Extract the (x, y) coordinate from the center of the cell holding the provided text.  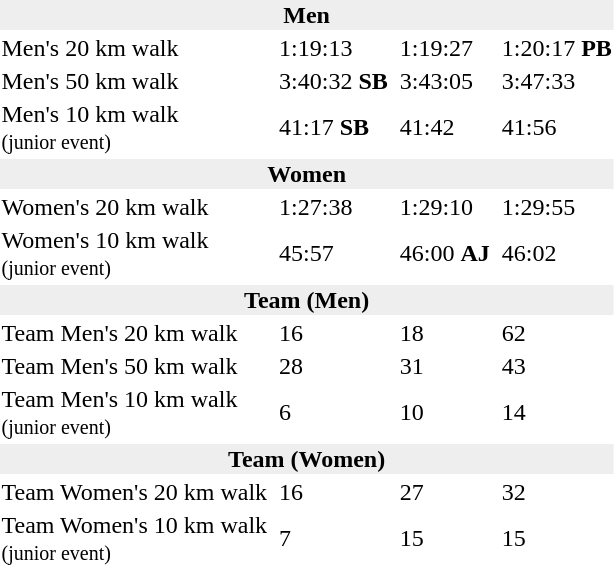
27 (444, 492)
Team (Women) (306, 459)
Team Men's 10 km walk(junior event) (134, 412)
1:29:10 (444, 207)
1:27:38 (334, 207)
Women (306, 174)
3:40:32 SB (334, 81)
6 (334, 412)
31 (444, 366)
Team (Men) (306, 300)
14 (556, 412)
45:57 (334, 254)
41:56 (556, 128)
32 (556, 492)
46:02 (556, 254)
28 (334, 366)
Women's 20 km walk (134, 207)
Men's 10 km walk(junior event) (134, 128)
3:47:33 (556, 81)
41:42 (444, 128)
Team Women's 20 km walk (134, 492)
Team Men's 50 km walk (134, 366)
Women's 10 km walk(junior event) (134, 254)
1:20:17 PB (556, 48)
41:17 SB (334, 128)
Men (306, 15)
3:43:05 (444, 81)
Men's 50 km walk (134, 81)
43 (556, 366)
Team Men's 20 km walk (134, 333)
Men's 20 km walk (134, 48)
18 (444, 333)
1:19:27 (444, 48)
62 (556, 333)
46:00 AJ (444, 254)
1:19:13 (334, 48)
10 (444, 412)
1:29:55 (556, 207)
